Find where the given text appears and provide that cell's center as [x, y] coordinate. 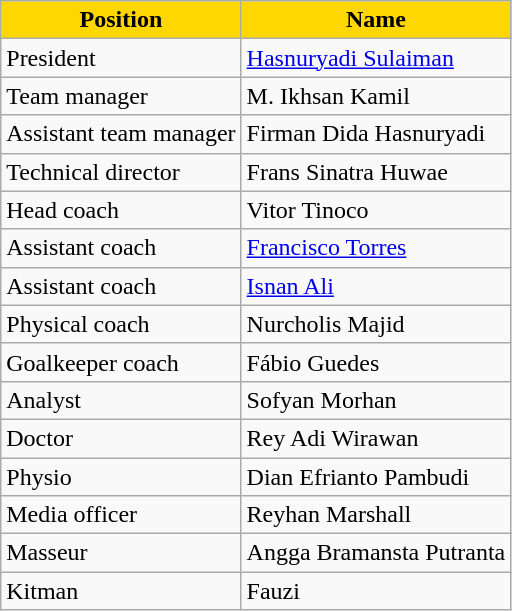
Kitman [121, 591]
M. Ikhsan Kamil [376, 96]
Vitor Tinoco [376, 210]
Isnan Ali [376, 286]
Firman Dida Hasnuryadi [376, 134]
Analyst [121, 400]
Fauzi [376, 591]
Technical director [121, 172]
Physio [121, 477]
Name [376, 20]
Goalkeeper coach [121, 362]
Sofyan Morhan [376, 400]
Masseur [121, 553]
Reyhan Marshall [376, 515]
Head coach [121, 210]
Francisco Torres [376, 248]
President [121, 58]
Nurcholis Majid [376, 324]
Position [121, 20]
Doctor [121, 438]
Fábio Guedes [376, 362]
Frans Sinatra Huwae [376, 172]
Team manager [121, 96]
Assistant team manager [121, 134]
Rey Adi Wirawan [376, 438]
Angga Bramansta Putranta [376, 553]
Dian Efrianto Pambudi [376, 477]
Physical coach [121, 324]
Media officer [121, 515]
Hasnuryadi Sulaiman [376, 58]
